Return (X, Y) of the center of cell containing provided text 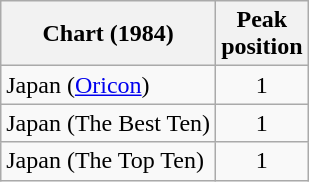
Chart (1984) (108, 34)
Japan (The Best Ten) (108, 123)
Peakposition (262, 34)
Japan (Oricon) (108, 85)
Japan (The Top Ten) (108, 161)
